Return the [X, Y] coordinate for the center point of the cell that contains the specified text.  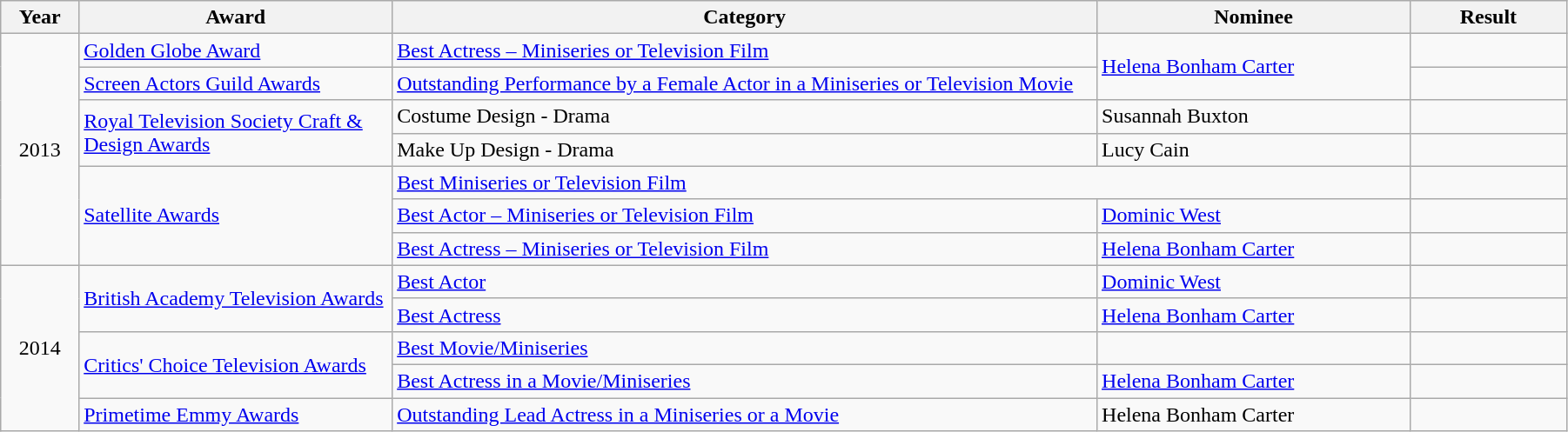
Result [1488, 17]
Screen Actors Guild Awards [236, 83]
Make Up Design - Drama [745, 150]
Susannah Buxton [1254, 116]
Outstanding Performance by a Female Actor in a Miniseries or Television Movie [745, 83]
Costume Design - Drama [745, 116]
2013 [40, 150]
Best Actress in a Movie/Miniseries [745, 381]
Primetime Emmy Awards [236, 415]
Best Actor [745, 282]
British Academy Television Awards [236, 298]
Critics' Choice Television Awards [236, 364]
Nominee [1254, 17]
Year [40, 17]
Satellite Awards [236, 216]
Award [236, 17]
Outstanding Lead Actress in a Miniseries or a Movie [745, 415]
Category [745, 17]
Best Miniseries or Television Film [901, 183]
Lucy Cain [1254, 150]
Best Actress [745, 315]
2014 [40, 348]
Best Movie/Miniseries [745, 348]
Golden Globe Award [236, 50]
Best Actor – Miniseries or Television Film [745, 216]
Royal Television Society Craft & Design Awards [236, 133]
